Extract the (x, y) coordinate from the center of the cell holding the provided text.  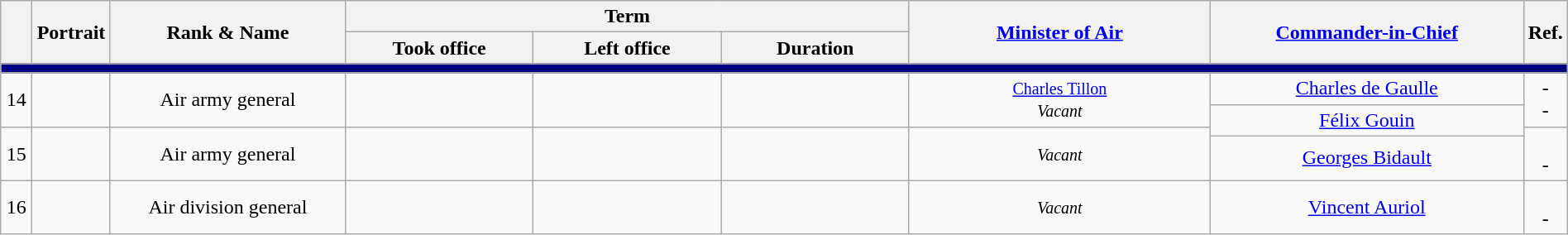
Took office (438, 48)
Ref. (1545, 32)
Charles de Gaulle (1366, 89)
15 (17, 154)
Félix Gouin (1366, 120)
16 (17, 207)
Vincent Auriol (1366, 207)
Portrait (71, 32)
Air division general (227, 207)
Rank & Name (227, 32)
Left office (627, 48)
Duration (815, 48)
Minister of Air (1059, 32)
Commander-in-Chief (1366, 32)
-- (1545, 99)
14 (17, 99)
Georges Bidault (1366, 158)
Charles TillonVacant (1059, 99)
Term (627, 17)
